Search for the cell housing the specified text and yield its (X, Y) center coordinate. 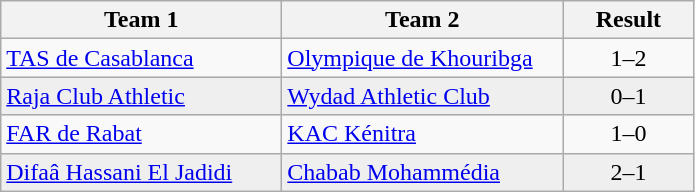
Team 1 (142, 20)
Result (628, 20)
Raja Club Athletic (142, 96)
0–1 (628, 96)
1–2 (628, 58)
TAS de Casablanca (142, 58)
Wydad Athletic Club (422, 96)
FAR de Rabat (142, 134)
Chabab Mohammédia (422, 172)
1–0 (628, 134)
Team 2 (422, 20)
Olympique de Khouribga (422, 58)
Difaâ Hassani El Jadidi (142, 172)
KAC Kénitra (422, 134)
2–1 (628, 172)
